Return (x, y) of the center of cell containing provided text 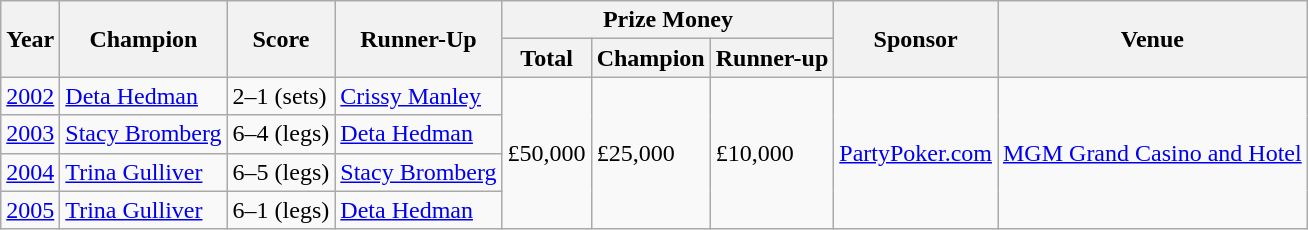
Prize Money (668, 20)
6–5 (legs) (281, 172)
Crissy Manley (418, 96)
£50,000 (546, 153)
Total (546, 58)
2005 (30, 210)
£10,000 (772, 153)
6–1 (legs) (281, 210)
2004 (30, 172)
£25,000 (650, 153)
Runner-up (772, 58)
PartyPoker.com (916, 153)
6–4 (legs) (281, 134)
Year (30, 39)
Venue (1153, 39)
Score (281, 39)
2002 (30, 96)
2003 (30, 134)
2–1 (sets) (281, 96)
Runner-Up (418, 39)
Sponsor (916, 39)
MGM Grand Casino and Hotel (1153, 153)
